Pinpoint the cell where the given text exists, returning its [x, y] midpoint coordinate. 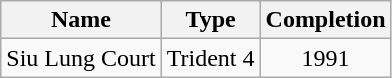
1991 [326, 58]
Completion [326, 20]
Siu Lung Court [81, 58]
Trident 4 [210, 58]
Type [210, 20]
Name [81, 20]
